Determine the (x, y) coordinate at the center of the cell enclosing the given text.  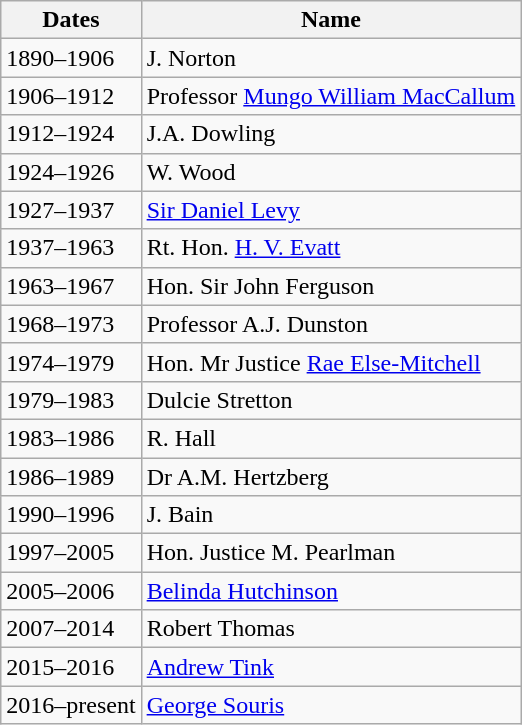
2016–present (71, 705)
2015–2016 (71, 667)
Name (331, 20)
1983–1986 (71, 438)
R. Hall (331, 438)
J.A. Dowling (331, 134)
2007–2014 (71, 629)
Dulcie Stretton (331, 400)
Dr A.M. Hertzberg (331, 477)
1906–1912 (71, 96)
J. Norton (331, 58)
Professor Mungo William MacCallum (331, 96)
W. Wood (331, 172)
1963–1967 (71, 286)
1927–1937 (71, 210)
1997–2005 (71, 553)
1937–1963 (71, 248)
Belinda Hutchinson (331, 591)
Hon. Mr Justice Rae Else-Mitchell (331, 362)
1890–1906 (71, 58)
Andrew Tink (331, 667)
J. Bain (331, 515)
1986–1989 (71, 477)
1924–1926 (71, 172)
1979–1983 (71, 400)
Hon. Justice M. Pearlman (331, 553)
Robert Thomas (331, 629)
Dates (71, 20)
Rt. Hon. H. V. Evatt (331, 248)
1968–1973 (71, 324)
Sir Daniel Levy (331, 210)
1974–1979 (71, 362)
Professor A.J. Dunston (331, 324)
Hon. Sir John Ferguson (331, 286)
George Souris (331, 705)
2005–2006 (71, 591)
1990–1996 (71, 515)
1912–1924 (71, 134)
